From the cell containing the given text, extract its center point as [x, y] coordinate. 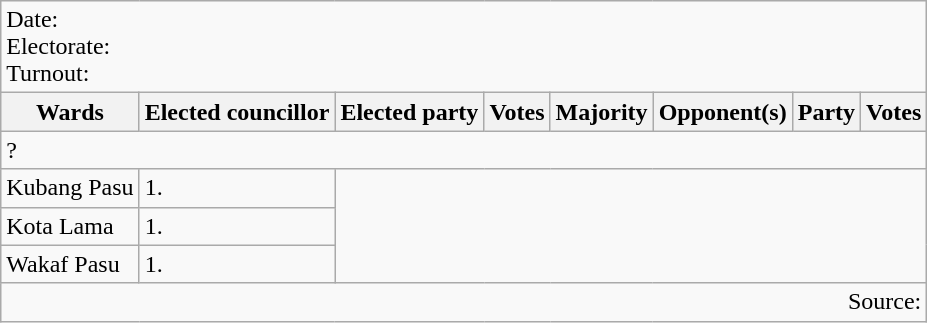
Majority [602, 112]
Wards [70, 112]
Kota Lama [70, 226]
Source: [464, 302]
? [464, 150]
Party [826, 112]
Wakaf Pasu [70, 264]
Kubang Pasu [70, 188]
Date: Electorate: Turnout: [464, 47]
Elected councillor [237, 112]
Elected party [410, 112]
Opponent(s) [722, 112]
